Output the (x, y) coordinate of the center of the cell containing the given text.  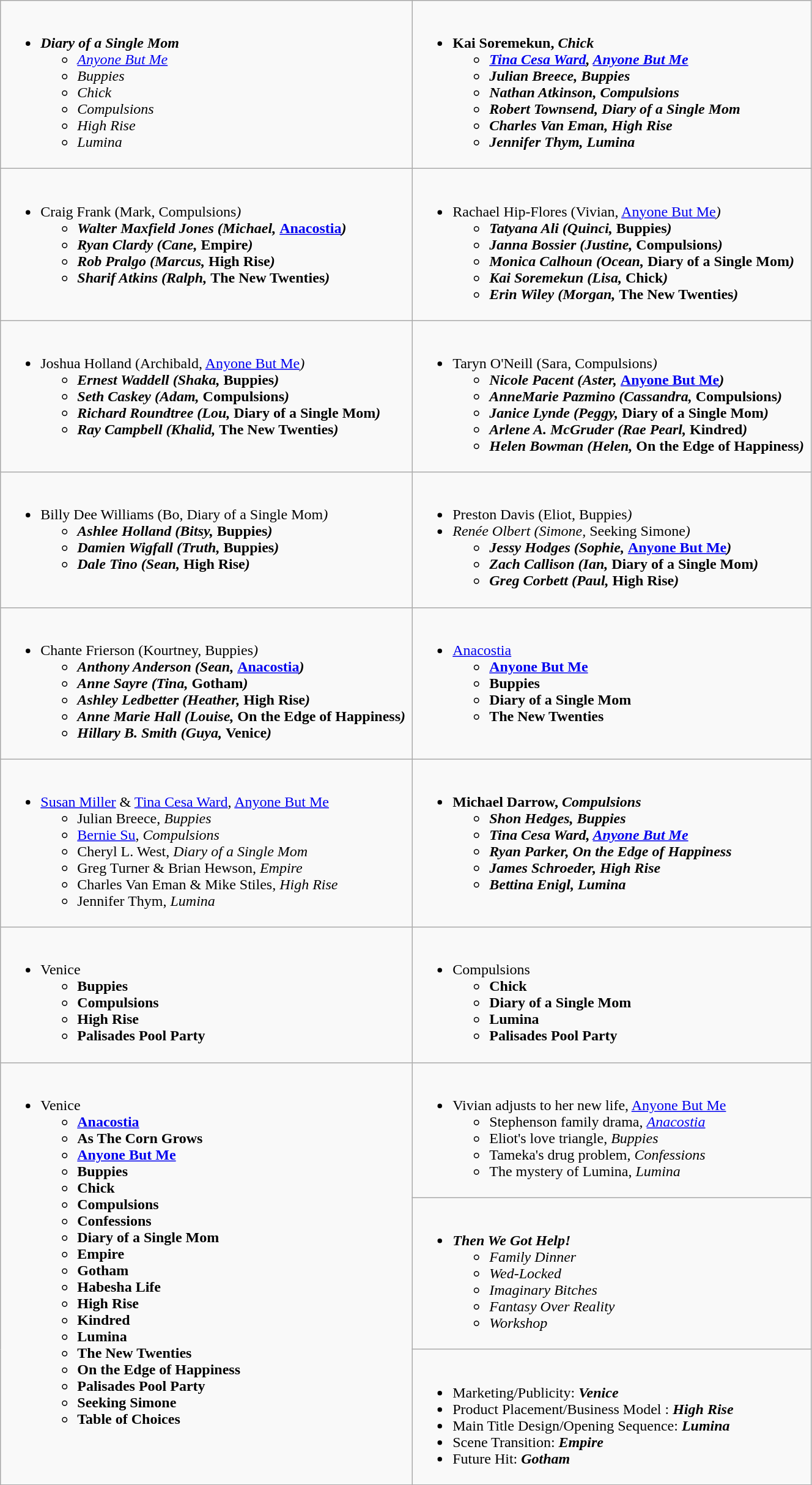
AnacostiaAnyone But MeBuppiesDiary of a Single MomThe New Twenties (612, 683)
VeniceBuppiesCompulsionsHigh RisePalisades Pool Party (207, 994)
CompulsionsChickDiary of a Single MomLuminaPalisades Pool Party (612, 994)
Billy Dee Williams (Bo, Diary of a Single Mom)Ashlee Holland (Bitsy, Buppies)Damien Wigfall (Truth, Buppies)Dale Tino (Sean, High Rise) (207, 539)
Diary of a Single MomAnyone But MeBuppiesChickCompulsionsHigh RiseLumina (207, 84)
Then We Got Help!Family DinnerWed-LockedImaginary BitchesFantasy Over RealityWorkshop (612, 1273)
